For the text-containing cell, return its midpoint in (X, Y) coordinate format. 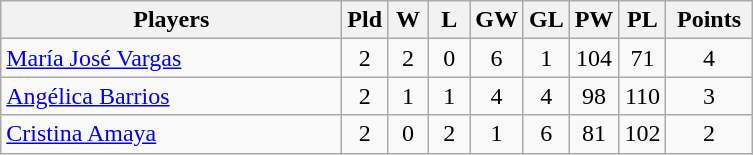
98 (594, 96)
GL (546, 20)
María José Vargas (172, 58)
3 (709, 96)
104 (594, 58)
Cristina Amaya (172, 134)
Points (709, 20)
81 (594, 134)
Pld (365, 20)
PW (594, 20)
Angélica Barrios (172, 96)
102 (642, 134)
110 (642, 96)
GW (497, 20)
W (408, 20)
Players (172, 20)
PL (642, 20)
71 (642, 58)
L (450, 20)
